Locate the cell with the specified text and output its [x, y] center coordinate. 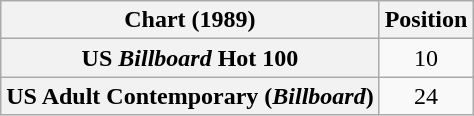
US Billboard Hot 100 [190, 58]
Chart (1989) [190, 20]
10 [426, 58]
US Adult Contemporary (Billboard) [190, 96]
Position [426, 20]
24 [426, 96]
